Output the [X, Y] coordinate of the center of the cell containing the given text.  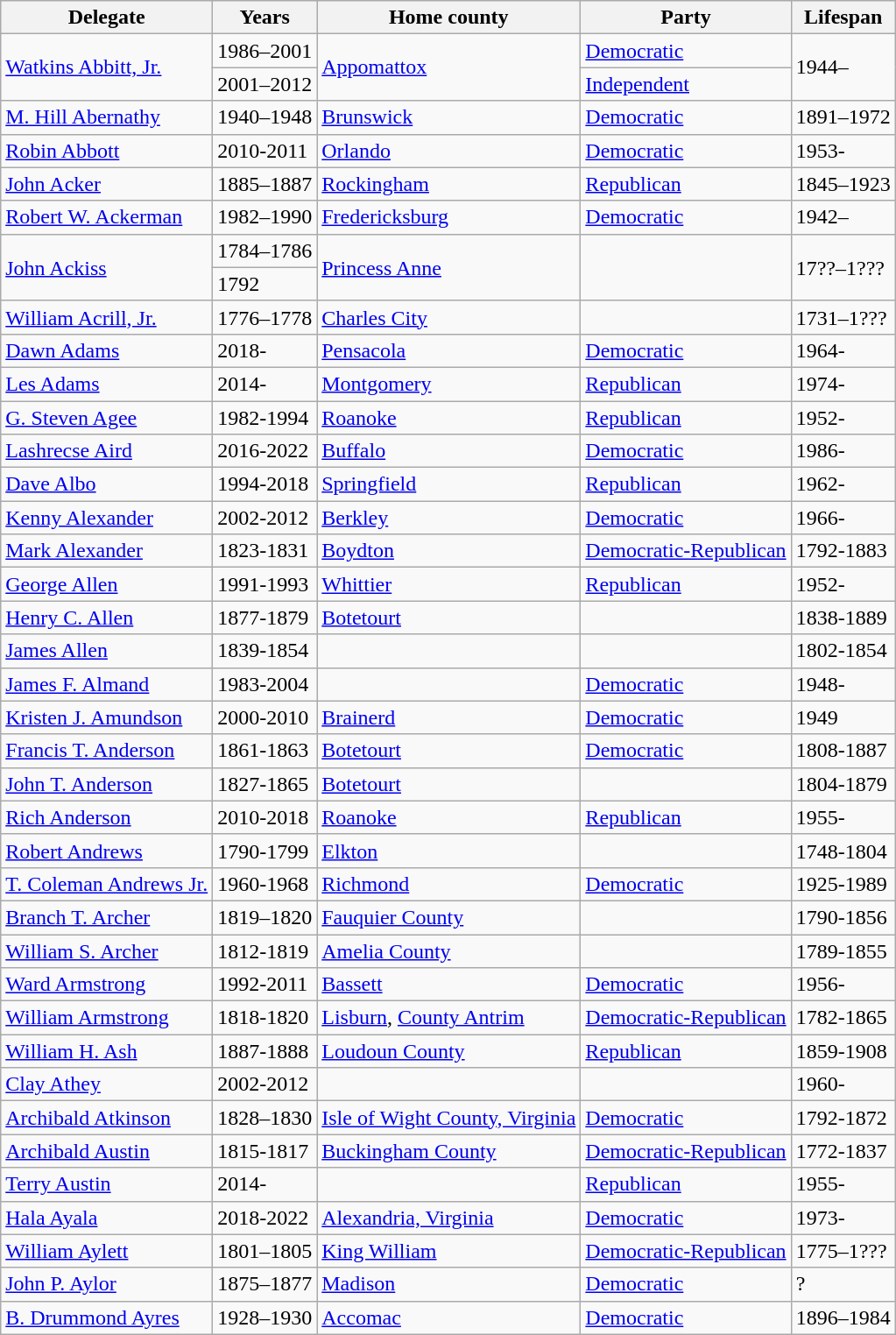
1818-1820 [265, 1018]
Lifespan [843, 18]
1887-1888 [265, 1051]
1986- [843, 451]
William Aylett [107, 1251]
1940–1948 [265, 117]
Amelia County [448, 950]
Fauquier County [448, 917]
M. Hill Abernathy [107, 117]
1789-1855 [843, 950]
Orlando [448, 151]
William Armstrong [107, 1018]
B. Drummond Ayres [107, 1317]
2018-2022 [265, 1218]
1960-1968 [265, 884]
1942– [843, 217]
1986–2001 [265, 51]
1973- [843, 1218]
1925-1989 [843, 884]
Buffalo [448, 451]
William S. Archer [107, 950]
Party [686, 18]
2010-2011 [265, 151]
1859-1908 [843, 1051]
T. Coleman Andrews Jr. [107, 884]
Elkton [448, 851]
Robert W. Ackerman [107, 217]
1790-1799 [265, 851]
Henry C. Allen [107, 618]
William Acrill, Jr. [107, 317]
2016-2022 [265, 451]
Branch T. Archer [107, 917]
1992-2011 [265, 985]
1845–1923 [843, 184]
Lisburn, County Antrim [448, 1018]
2000-2010 [265, 717]
1823-1831 [265, 551]
James F. Almand [107, 684]
Appomattox [448, 67]
Dave Albo [107, 484]
Years [265, 18]
Francis T. Anderson [107, 751]
G. Steven Agee [107, 418]
1991-1993 [265, 584]
Boydton [448, 551]
Les Adams [107, 384]
Mark Alexander [107, 551]
Berkley [448, 518]
Whittier [448, 584]
1944– [843, 67]
Princess Anne [448, 267]
1983-2004 [265, 684]
1861-1863 [265, 751]
1792 [265, 284]
Kenny Alexander [107, 518]
William H. Ash [107, 1051]
Dawn Adams [107, 350]
Pensacola [448, 350]
Madison [448, 1284]
Charles City [448, 317]
John P. Aylor [107, 1284]
John Ackiss [107, 267]
Watkins Abbitt, Jr. [107, 67]
Clay Athey [107, 1084]
1839-1854 [265, 651]
Rich Anderson [107, 817]
1812-1819 [265, 950]
1772-1837 [843, 1151]
Archibald Atkinson [107, 1118]
1962- [843, 484]
1875–1877 [265, 1284]
1885–1887 [265, 184]
Montgomery [448, 384]
Fredericksburg [448, 217]
1966- [843, 518]
1802-1854 [843, 651]
Alexandria, Virginia [448, 1218]
2018- [265, 350]
1804-1879 [843, 784]
Springfield [448, 484]
1792-1872 [843, 1118]
Terry Austin [107, 1184]
2001–2012 [265, 84]
1964- [843, 350]
Bassett [448, 985]
1815-1817 [265, 1151]
1960- [843, 1084]
1953- [843, 151]
1748-1804 [843, 851]
1801–1805 [265, 1251]
Rockingham [448, 184]
1949 [843, 717]
Isle of Wight County, Virginia [448, 1118]
Richmond [448, 884]
1838-1889 [843, 618]
Loudoun County [448, 1051]
Buckingham County [448, 1151]
Archibald Austin [107, 1151]
1956- [843, 985]
1827-1865 [265, 784]
Independent [686, 84]
1790-1856 [843, 917]
1974- [843, 384]
1982–1990 [265, 217]
1792-1883 [843, 551]
1828–1830 [265, 1118]
King William [448, 1251]
1775–1??? [843, 1251]
1784–1786 [265, 251]
John T. Anderson [107, 784]
Ward Armstrong [107, 985]
Brainerd [448, 717]
1782-1865 [843, 1018]
1891–1972 [843, 117]
George Allen [107, 584]
1948- [843, 684]
1928–1930 [265, 1317]
1731–1??? [843, 317]
John Acker [107, 184]
2010-2018 [265, 817]
Robin Abbott [107, 151]
1776–1778 [265, 317]
1808-1887 [843, 751]
1819–1820 [265, 917]
Lashrecse Aird [107, 451]
Home county [448, 18]
Delegate [107, 18]
1994-2018 [265, 484]
Kristen J. Amundson [107, 717]
Accomac [448, 1317]
? [843, 1284]
Robert Andrews [107, 851]
1896–1984 [843, 1317]
Hala Ayala [107, 1218]
17??–1??? [843, 267]
Brunswick [448, 117]
James Allen [107, 651]
1982-1994 [265, 418]
1877-1879 [265, 618]
